Output the (X, Y) coordinate of the center of the cell containing the given text.  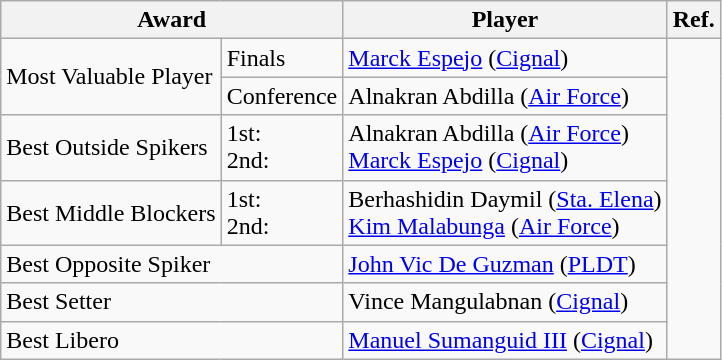
Most Valuable Player (111, 77)
Best Opposite Spiker (172, 264)
Vince Mangulabnan (Cignal) (505, 302)
Manuel Sumanguid III (Cignal) (505, 340)
Alnakran Abdilla (Air Force) (505, 96)
Finals (282, 58)
John Vic De Guzman (PLDT) (505, 264)
Player (505, 20)
Ref. (694, 20)
Best Middle Blockers (111, 212)
Alnakran Abdilla (Air Force)Marck Espejo (Cignal) (505, 148)
Marck Espejo (Cignal) (505, 58)
Best Outside Spikers (111, 148)
Best Libero (172, 340)
Berhashidin Daymil (Sta. Elena)Kim Malabunga (Air Force) (505, 212)
Best Setter (172, 302)
Award (172, 20)
Conference (282, 96)
